Pinpoint the cell where the given text exists, returning its (x, y) midpoint coordinate. 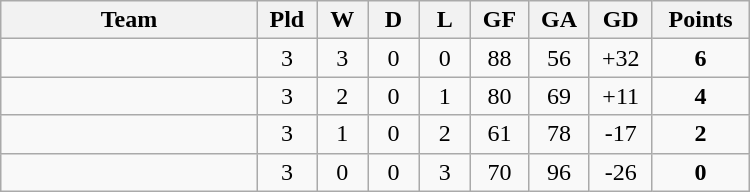
Team (129, 20)
W (342, 20)
Pld (287, 20)
6 (700, 58)
61 (499, 134)
+32 (620, 58)
80 (499, 96)
+11 (620, 96)
GF (499, 20)
69 (560, 96)
88 (499, 58)
D (394, 20)
L (444, 20)
96 (560, 172)
78 (560, 134)
56 (560, 58)
-17 (620, 134)
GA (560, 20)
70 (499, 172)
GD (620, 20)
4 (700, 96)
Points (700, 20)
-26 (620, 172)
